Output the (x, y) coordinate of the center of the cell containing the given text.  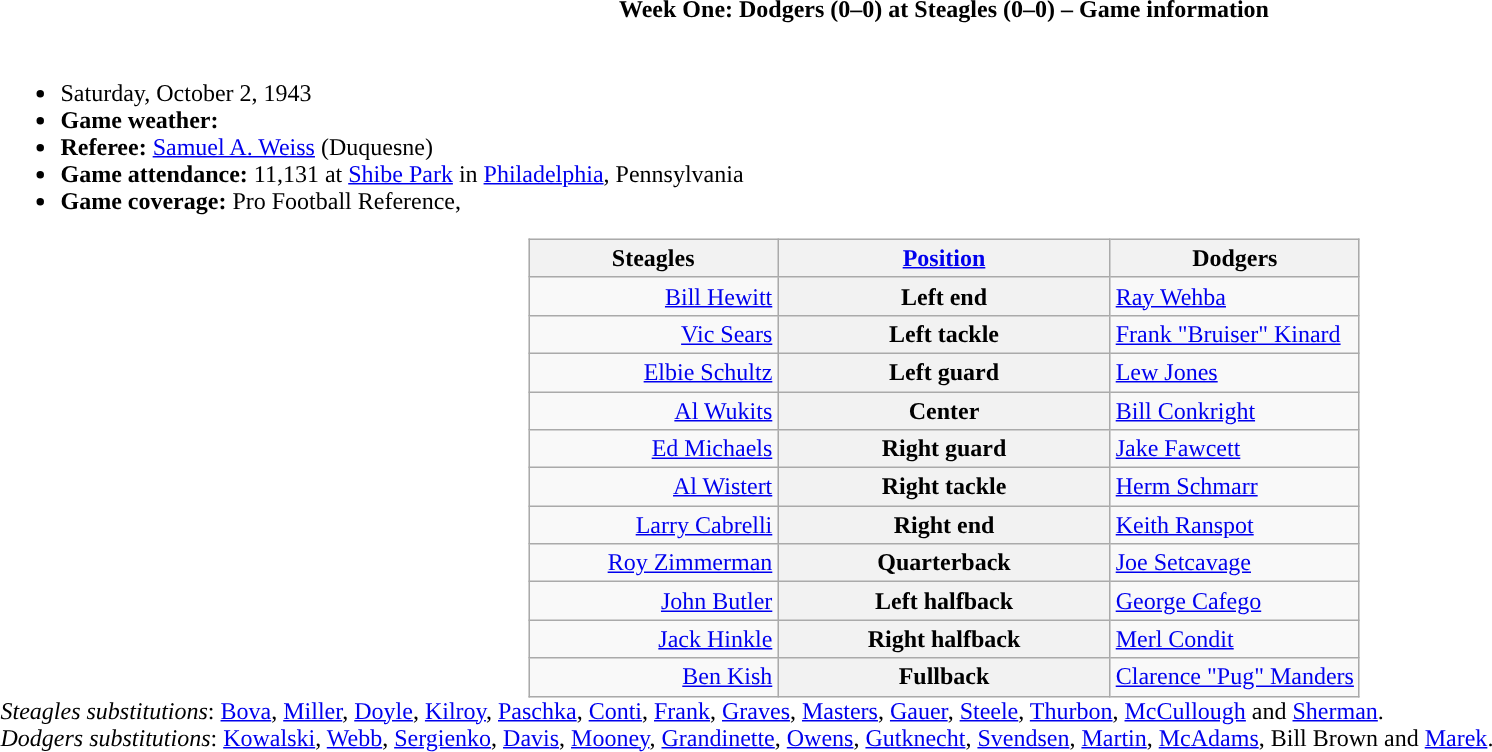
Jack Hinkle (654, 639)
Larry Cabrelli (654, 525)
Left halfback (944, 601)
Left end (944, 296)
Fullback (944, 677)
George Cafego (1234, 601)
Keith Ranspot (1234, 525)
Joe Setcavage (1234, 563)
Vic Sears (654, 334)
Left guard (944, 372)
Merl Condit (1234, 639)
Jake Fawcett (1234, 449)
Ray Wehba (1234, 296)
Position (944, 258)
Right guard (944, 449)
Right tackle (944, 487)
John Butler (654, 601)
Steagles (654, 258)
Left tackle (944, 334)
Dodgers (1234, 258)
Al Wukits (654, 411)
Al Wistert (654, 487)
Right halfback (944, 639)
Elbie Schultz (654, 372)
Right end (944, 525)
Ben Kish (654, 677)
Quarterback (944, 563)
Center (944, 411)
Frank "Bruiser" Kinard (1234, 334)
Ed Michaels (654, 449)
Clarence "Pug" Manders (1234, 677)
Lew Jones (1234, 372)
Bill Conkright (1234, 411)
Herm Schmarr (1234, 487)
Roy Zimmerman (654, 563)
Bill Hewitt (654, 296)
